For the text-containing cell, return its midpoint in (X, Y) coordinate format. 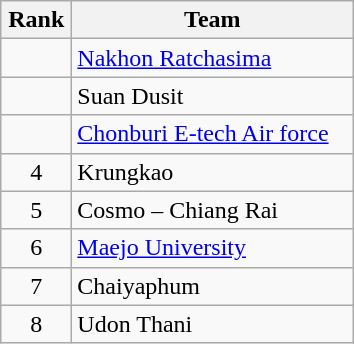
6 (36, 248)
Cosmo – Chiang Rai (212, 210)
8 (36, 324)
4 (36, 172)
7 (36, 286)
Chonburi E-tech Air force (212, 134)
Nakhon Ratchasima (212, 58)
Rank (36, 20)
Krungkao (212, 172)
5 (36, 210)
Udon Thani (212, 324)
Suan Dusit (212, 96)
Chaiyaphum (212, 286)
Team (212, 20)
Maejo University (212, 248)
